Find where the given text appears and provide that cell's center as (X, Y) coordinate. 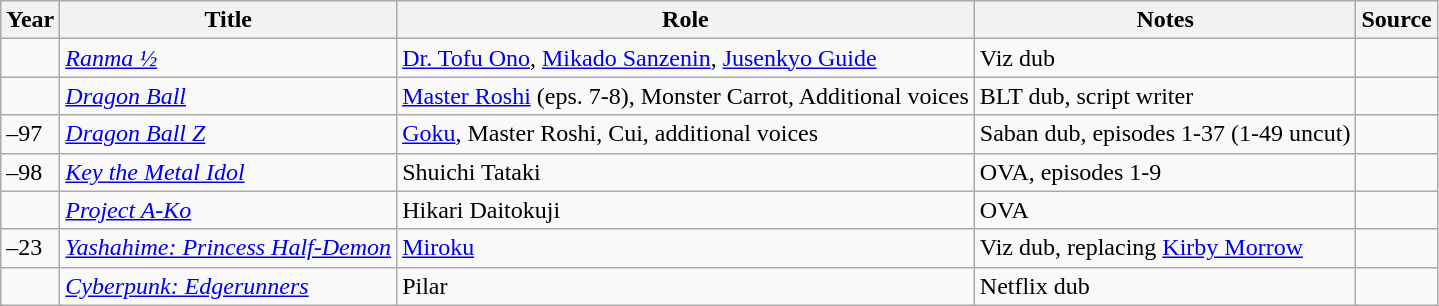
Dragon Ball (228, 96)
Dr. Tofu Ono, Mikado Sanzenin, Jusenkyo Guide (686, 58)
Goku, Master Roshi, Cui, additional voices (686, 134)
Dragon Ball Z (228, 134)
Viz dub, replacing Kirby Morrow (1165, 248)
Ranma ½ (228, 58)
Saban dub, episodes 1-37 (1-49 uncut) (1165, 134)
Title (228, 20)
Netflix dub (1165, 286)
Role (686, 20)
Yashahime: Princess Half-Demon (228, 248)
OVA (1165, 210)
Master Roshi (eps. 7-8), Monster Carrot, Additional voices (686, 96)
–97 (30, 134)
Hikari Daitokuji (686, 210)
Cyberpunk: Edgerunners (228, 286)
Year (30, 20)
Notes (1165, 20)
–23 (30, 248)
–98 (30, 172)
Viz dub (1165, 58)
Shuichi Tataki (686, 172)
Pilar (686, 286)
Key the Metal Idol (228, 172)
OVA, episodes 1-9 (1165, 172)
Miroku (686, 248)
Source (1396, 20)
Project A-Ko (228, 210)
BLT dub, script writer (1165, 96)
